Scan for the cell matching the given text and deliver its [X, Y] coordinate at center. 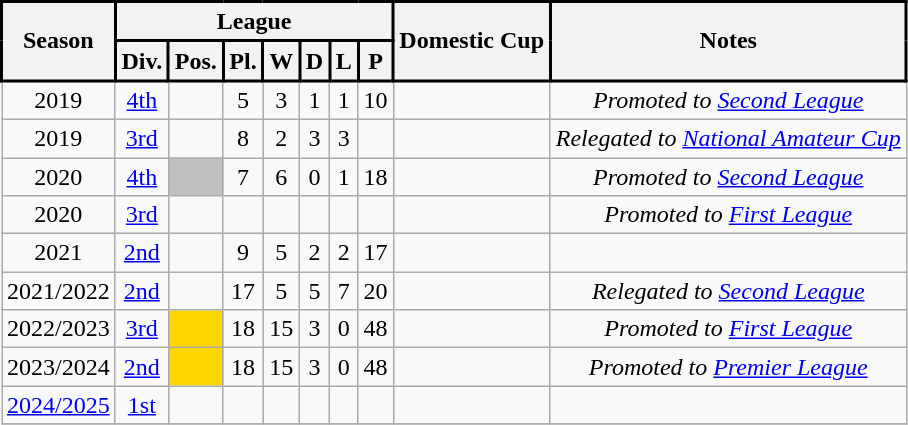
Domestic Cup [472, 42]
Pos. [196, 61]
2021/2022 [59, 291]
Relegated to National Amateur Cup [728, 138]
8 [243, 138]
2021 [59, 253]
6 [282, 177]
20 [376, 291]
Relegated to Second League [728, 291]
9 [243, 253]
L [344, 61]
Notes [728, 42]
Season [59, 42]
League [254, 22]
Pl. [243, 61]
Promoted to Premier League [728, 367]
P [376, 61]
10 [376, 100]
1st [142, 405]
Div. [142, 61]
2023/2024 [59, 367]
W [282, 61]
D [315, 61]
2022/2023 [59, 329]
2024/2025 [59, 405]
